Determine the [X, Y] coordinate at the center of the cell enclosing the given text.  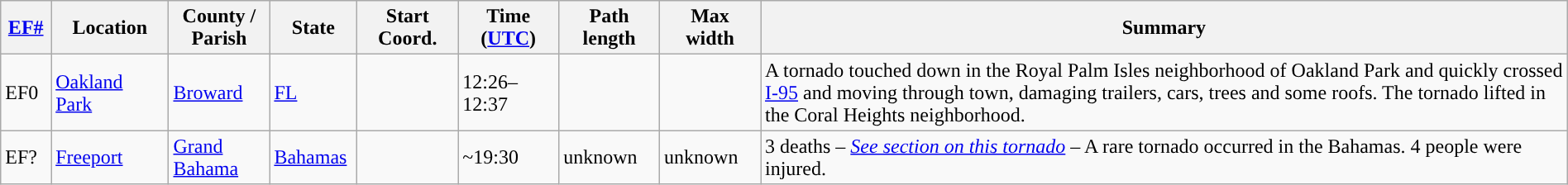
3 deaths – See section on this tornado – A rare tornado occurred in the Bahamas. 4 people were injured. [1164, 157]
Path length [610, 28]
~19:30 [509, 157]
Summary [1164, 28]
Broward [219, 92]
12:26–12:37 [509, 92]
Oakland Park [110, 92]
Grand Bahama [219, 157]
EF0 [26, 92]
Freeport [110, 157]
Start Coord. [408, 28]
EF? [26, 157]
Time (UTC) [509, 28]
Bahamas [313, 157]
Location [110, 28]
County / Parish [219, 28]
State [313, 28]
FL [313, 92]
Max width [710, 28]
EF# [26, 28]
